Return [X, Y] of the center of cell containing provided text 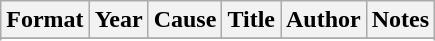
Author [323, 20]
Format [45, 20]
Year [118, 20]
Notes [400, 20]
Cause [185, 20]
Title [252, 20]
